From the cell containing the given text, extract its center point as [X, Y] coordinate. 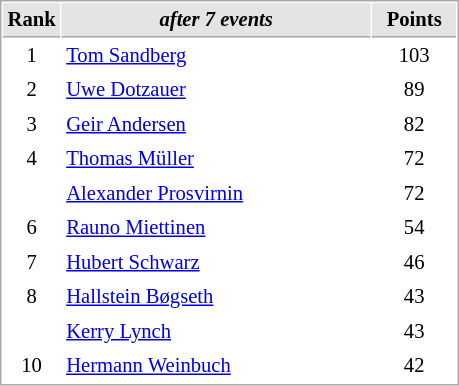
7 [32, 262]
Geir Andersen [216, 124]
after 7 events [216, 20]
42 [414, 366]
Alexander Prosvirnin [216, 194]
82 [414, 124]
8 [32, 296]
Rank [32, 20]
Kerry Lynch [216, 332]
Uwe Dotzauer [216, 90]
10 [32, 366]
103 [414, 56]
Hallstein Bøgseth [216, 296]
2 [32, 90]
Thomas Müller [216, 158]
89 [414, 90]
Points [414, 20]
Tom Sandberg [216, 56]
46 [414, 262]
54 [414, 228]
6 [32, 228]
1 [32, 56]
Hermann Weinbuch [216, 366]
4 [32, 158]
3 [32, 124]
Rauno Miettinen [216, 228]
Hubert Schwarz [216, 262]
